Determine the (x, y) coordinate at the center of the cell enclosing the given text.  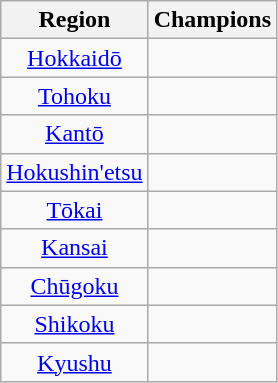
Champions (212, 20)
Hokkaidō (74, 58)
Hokushin'etsu (74, 172)
Shikoku (74, 324)
Kyushu (74, 362)
Kantō (74, 134)
Region (74, 20)
Tōkai (74, 210)
Tohoku (74, 96)
Kansai (74, 248)
Chūgoku (74, 286)
